Return the (X, Y) coordinate for the center point of the cell that contains the specified text.  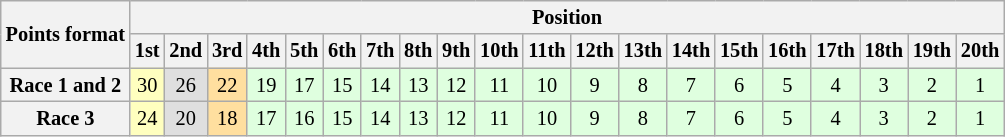
18th (884, 51)
15th (739, 51)
8th (418, 51)
14th (691, 51)
24 (148, 118)
2nd (186, 51)
19th (932, 51)
20th (980, 51)
26 (186, 85)
Points format (66, 34)
19 (266, 85)
22 (227, 85)
7th (380, 51)
16th (787, 51)
12th (594, 51)
11th (546, 51)
Race 3 (66, 118)
9th (456, 51)
20 (186, 118)
30 (148, 85)
16 (304, 118)
17th (835, 51)
18 (227, 118)
4th (266, 51)
6th (342, 51)
13th (643, 51)
Race 1 and 2 (66, 85)
1st (148, 51)
5th (304, 51)
3rd (227, 51)
10th (499, 51)
Position (567, 17)
